Extract the [X, Y] coordinate from the center of the cell holding the provided text.  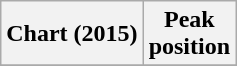
Peakposition [189, 34]
Chart (2015) [72, 34]
